For the text-containing cell, return its midpoint in [X, Y] coordinate format. 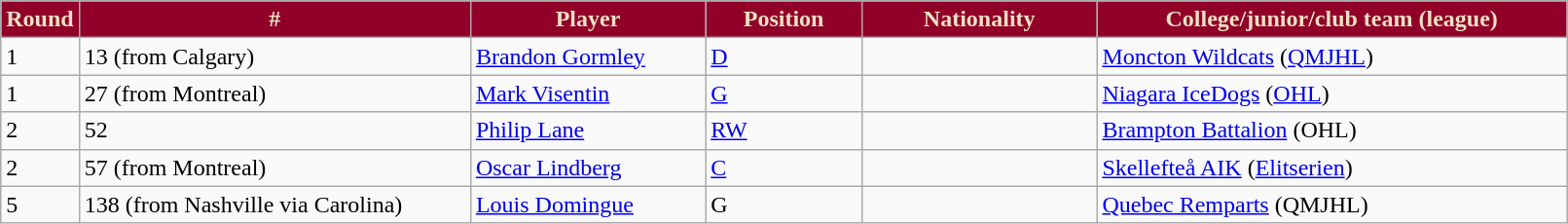
Position [784, 19]
Niagara IceDogs (OHL) [1331, 93]
27 (from Montreal) [274, 93]
13 (from Calgary) [274, 56]
D [784, 56]
Player [588, 19]
Philip Lane [588, 131]
Nationality [979, 19]
Louis Domingue [588, 205]
Mark Visentin [588, 93]
Round [40, 19]
Quebec Remparts (QMJHL) [1331, 205]
College/junior/club team (league) [1331, 19]
# [274, 19]
Skellefteå AIK (Elitserien) [1331, 168]
C [784, 168]
52 [274, 131]
Moncton Wildcats (QMJHL) [1331, 56]
Brampton Battalion (OHL) [1331, 131]
57 (from Montreal) [274, 168]
5 [40, 205]
Brandon Gormley [588, 56]
Oscar Lindberg [588, 168]
RW [784, 131]
138 (from Nashville via Carolina) [274, 205]
